Determine the (X, Y) coordinate at the center of the cell enclosing the given text.  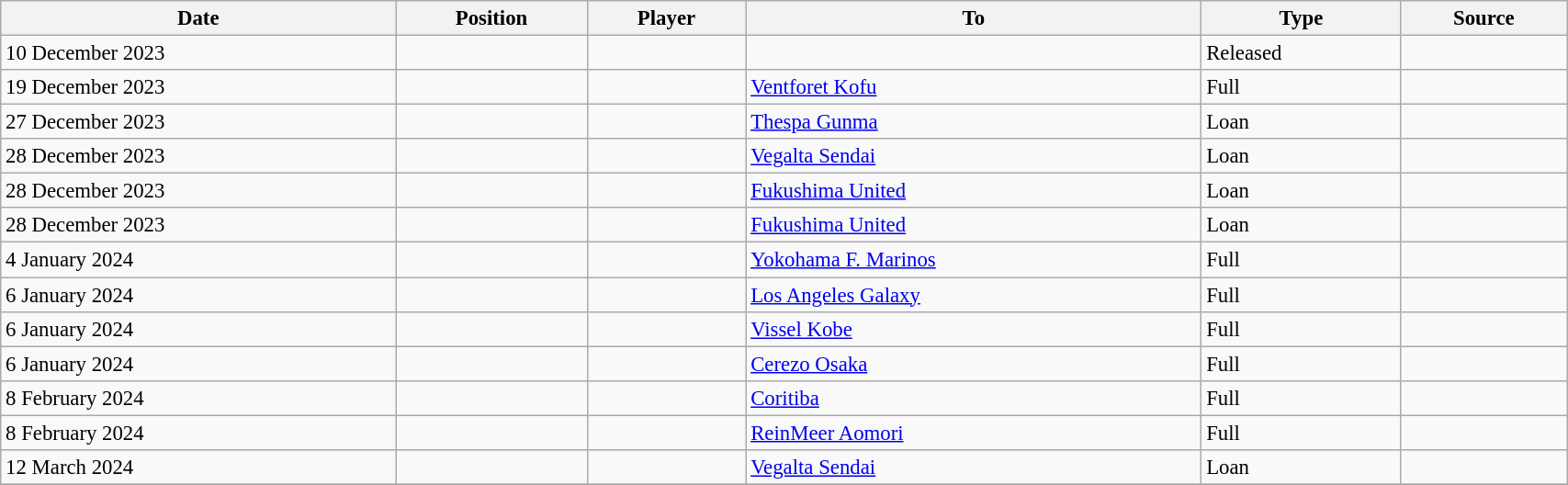
12 March 2024 (198, 468)
Yokohama F. Marinos (974, 260)
4 January 2024 (198, 260)
27 December 2023 (198, 122)
Los Angeles Galaxy (974, 295)
Source (1484, 18)
Released (1301, 53)
Thespa Gunma (974, 122)
Coritiba (974, 398)
Player (667, 18)
Type (1301, 18)
10 December 2023 (198, 53)
Position (491, 18)
19 December 2023 (198, 87)
Vissel Kobe (974, 329)
ReinMeer Aomori (974, 433)
Date (198, 18)
Ventforet Kofu (974, 87)
Cerezo Osaka (974, 364)
To (974, 18)
